Return the (X, Y) coordinate for the center point of the cell that contains the specified text.  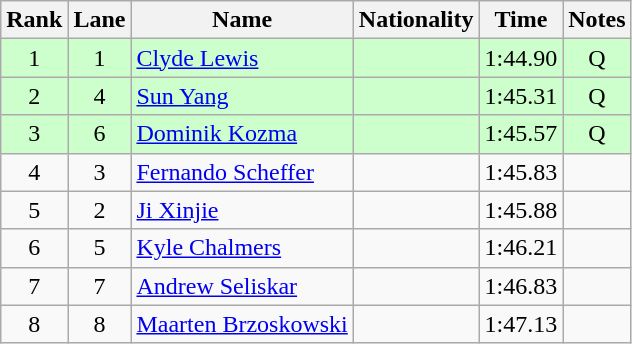
Andrew Seliskar (242, 286)
Dominik Kozma (242, 134)
1:46.83 (521, 286)
Nationality (416, 20)
Maarten Brzoskowski (242, 324)
1:45.57 (521, 134)
1:47.13 (521, 324)
Clyde Lewis (242, 58)
Sun Yang (242, 96)
Notes (597, 20)
Ji Xinjie (242, 210)
1:45.31 (521, 96)
1:45.83 (521, 172)
Kyle Chalmers (242, 248)
Rank (34, 20)
Lane (100, 20)
1:46.21 (521, 248)
Time (521, 20)
1:45.88 (521, 210)
Fernando Scheffer (242, 172)
1:44.90 (521, 58)
Name (242, 20)
